For the text-containing cell, return its midpoint in (X, Y) coordinate format. 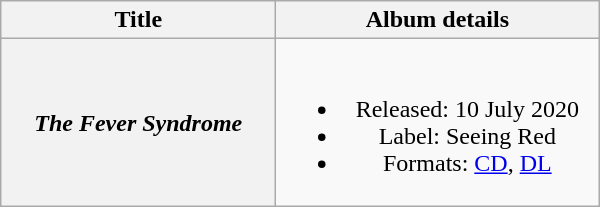
Title (138, 20)
Album details (438, 20)
The Fever Syndrome (138, 122)
Released: 10 July 2020Label: Seeing RedFormats: CD, DL (438, 122)
